Identify which cell holds the provided text, then report its [X, Y] central coordinate. 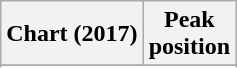
Chart (2017) [72, 34]
Peak position [189, 34]
